Determine the (X, Y) coordinate at the center of the cell enclosing the given text.  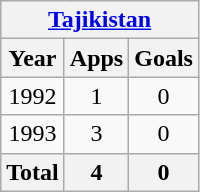
1993 (33, 134)
Apps (96, 58)
Year (33, 58)
Goals (164, 58)
4 (96, 172)
1992 (33, 96)
3 (96, 134)
Total (33, 172)
1 (96, 96)
Tajikistan (100, 20)
